Identify which cell holds the provided text, then report its (X, Y) central coordinate. 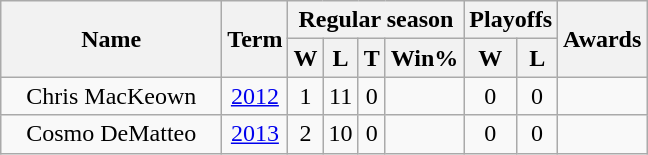
Name (112, 39)
Term (255, 39)
10 (340, 134)
2013 (255, 134)
Win% (424, 58)
2012 (255, 96)
Regular season (376, 20)
1 (306, 96)
11 (340, 96)
2 (306, 134)
Cosmo DeMatteo (112, 134)
Awards (602, 39)
T (372, 58)
Playoffs (511, 20)
Chris MacKeown (112, 96)
